Identify which cell holds the provided text, then report its (x, y) central coordinate. 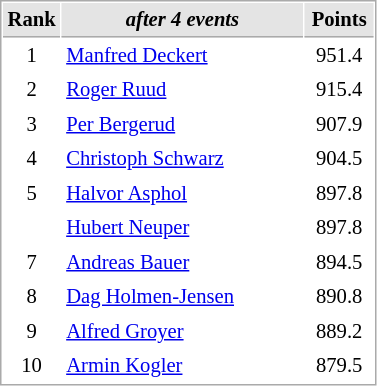
Points (340, 20)
Andreas Bauer (183, 262)
915.4 (340, 90)
Roger Ruud (183, 90)
879.5 (340, 366)
Christoph Schwarz (183, 158)
Halvor Asphol (183, 194)
after 4 events (183, 20)
9 (32, 332)
3 (32, 124)
Rank (32, 20)
Dag Holmen-Jensen (183, 296)
904.5 (340, 158)
Per Bergerud (183, 124)
1 (32, 56)
Alfred Groyer (183, 332)
890.8 (340, 296)
894.5 (340, 262)
951.4 (340, 56)
10 (32, 366)
889.2 (340, 332)
Manfred Deckert (183, 56)
2 (32, 90)
5 (32, 194)
8 (32, 296)
907.9 (340, 124)
7 (32, 262)
4 (32, 158)
Hubert Neuper (183, 228)
Armin Kogler (183, 366)
